Find where the given text appears and provide that cell's center as [x, y] coordinate. 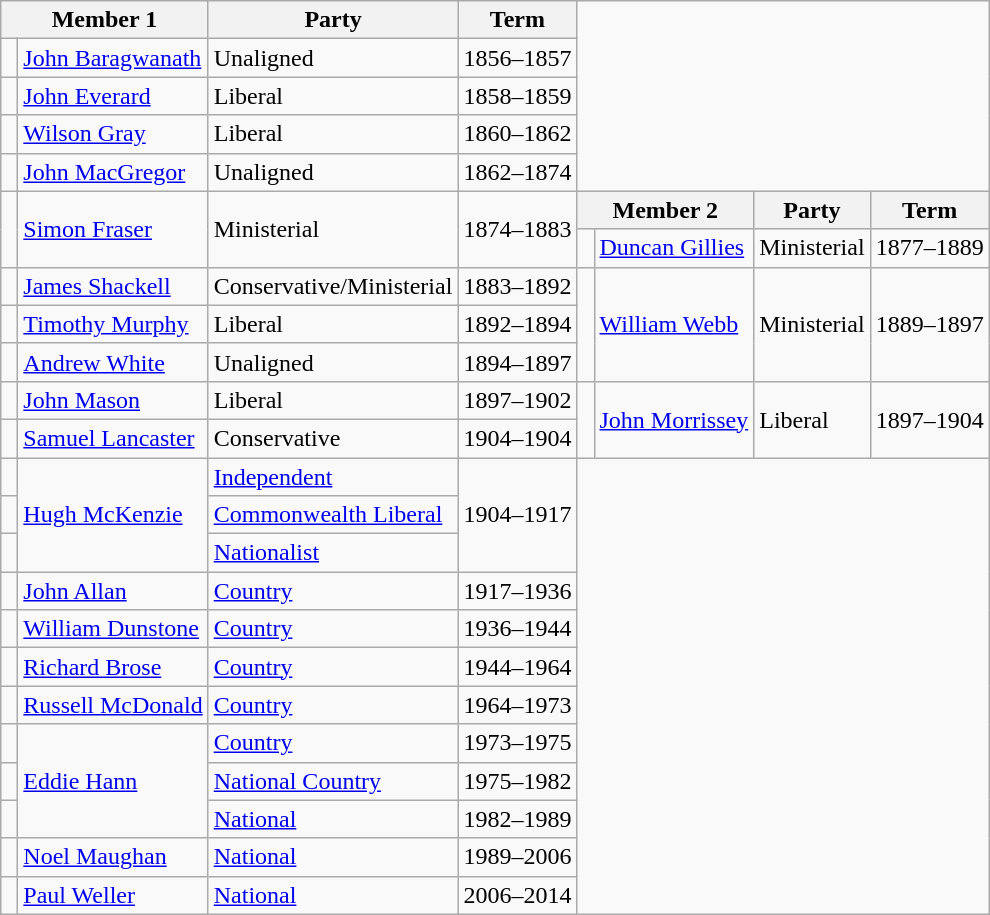
Nationalist [333, 553]
Eddie Hann [113, 781]
1964–1973 [518, 705]
Hugh McKenzie [113, 515]
William Dunstone [113, 629]
1889–1897 [930, 324]
Noel Maughan [113, 857]
John Baragwanath [113, 58]
1858–1859 [518, 96]
1904–1904 [518, 438]
Richard Brose [113, 667]
1860–1862 [518, 134]
William Webb [674, 324]
1897–1902 [518, 400]
1856–1857 [518, 58]
1936–1944 [518, 629]
John Everard [113, 96]
1877–1889 [930, 248]
1917–1936 [518, 591]
Independent [333, 477]
John MacGregor [113, 172]
John Morrissey [674, 419]
1862–1874 [518, 172]
Simon Fraser [113, 229]
Conservative [333, 438]
Commonwealth Liberal [333, 515]
Conservative/Ministerial [333, 286]
John Allan [113, 591]
1975–1982 [518, 781]
Wilson Gray [113, 134]
Member 1 [104, 20]
John Mason [113, 400]
Duncan Gillies [674, 248]
1973–1975 [518, 743]
1982–1989 [518, 819]
National Country [333, 781]
Samuel Lancaster [113, 438]
Andrew White [113, 362]
Timothy Murphy [113, 324]
1883–1892 [518, 286]
Member 2 [666, 210]
Russell McDonald [113, 705]
1904–1917 [518, 515]
1944–1964 [518, 667]
1874–1883 [518, 229]
James Shackell [113, 286]
1892–1894 [518, 324]
1989–2006 [518, 857]
2006–2014 [518, 895]
Paul Weller [113, 895]
1894–1897 [518, 362]
1897–1904 [930, 419]
